Scan for the cell matching the given text and deliver its (x, y) coordinate at center. 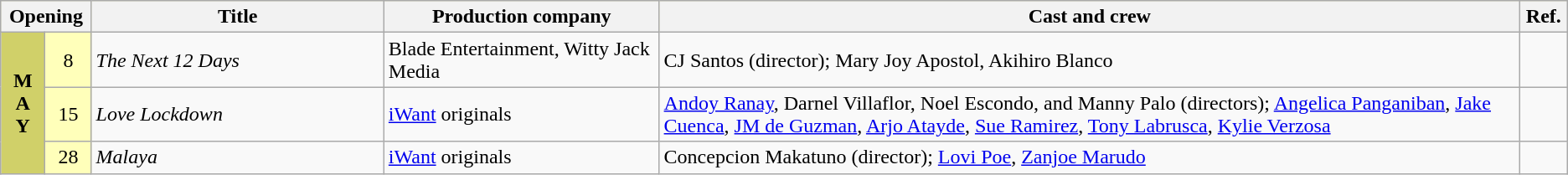
Blade Entertainment, Witty Jack Media (521, 60)
Ref. (1543, 17)
CJ Santos (director); Mary Joy Apostol, Akihiro Blanco (1089, 60)
28 (69, 157)
Love Lockdown (238, 114)
Cast and crew (1089, 17)
Malaya (238, 157)
Title (238, 17)
Production company (521, 17)
MAY (23, 103)
Concepcion Makatuno (director); Lovi Poe, Zanjoe Marudo (1089, 157)
15 (69, 114)
8 (69, 60)
Opening (46, 17)
The Next 12 Days (238, 60)
